From the cell containing the given text, extract its center point as (x, y) coordinate. 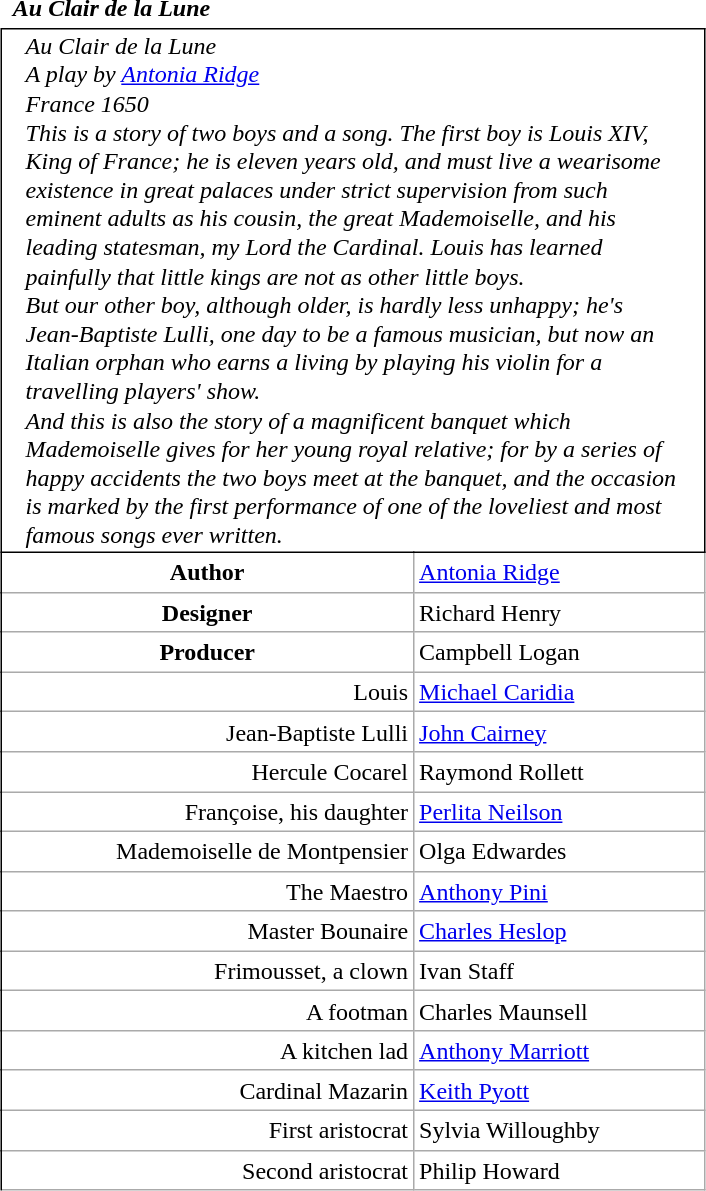
Keith Pyott (560, 1090)
Richard Henry (560, 612)
Perlita Neilson (560, 812)
Master Bounaire (208, 931)
Mademoiselle de Montpensier (208, 851)
Olga Edwardes (560, 851)
Jean-Baptiste Lulli (208, 732)
Charles Heslop (560, 931)
Sylvia Willoughby (560, 1130)
Charles Maunsell (560, 1011)
Antonia Ridge (560, 572)
Anthony Marriott (560, 1051)
Designer (208, 612)
Campbell Logan (560, 652)
Ivan Staff (560, 971)
Anthony Pini (560, 891)
Producer (208, 652)
Second aristocrat (208, 1170)
Frimousset, a clown (208, 971)
Françoise, his daughter (208, 812)
Michael Caridia (560, 692)
John Cairney (560, 732)
A footman (208, 1011)
A kitchen lad (208, 1051)
The Maestro (208, 891)
Louis (208, 692)
Cardinal Mazarin (208, 1090)
Raymond Rollett (560, 772)
Author (208, 572)
Hercule Cocarel (208, 772)
First aristocrat (208, 1130)
Philip Howard (560, 1170)
